Identify which cell holds the provided text, then report its (X, Y) central coordinate. 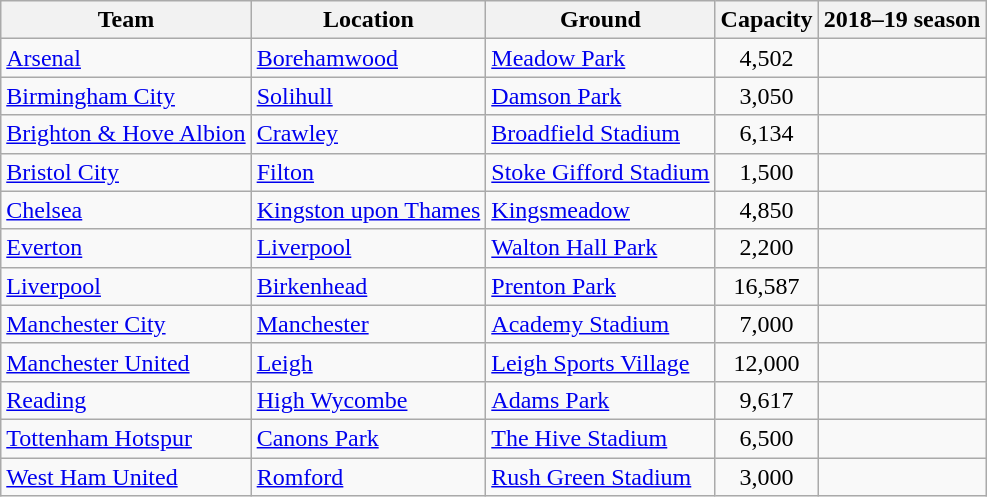
Arsenal (126, 58)
Manchester United (126, 362)
Manchester (368, 324)
The Hive Stadium (600, 438)
Solihull (368, 96)
16,587 (766, 286)
Academy Stadium (600, 324)
Everton (126, 248)
West Ham United (126, 477)
Leigh (368, 362)
Ground (600, 20)
Crawley (368, 134)
6,134 (766, 134)
4,850 (766, 210)
Leigh Sports Village (600, 362)
Broadfield Stadium (600, 134)
Kingsmeadow (600, 210)
Filton (368, 172)
Borehamwood (368, 58)
Rush Green Stadium (600, 477)
Birmingham City (126, 96)
3,050 (766, 96)
Prenton Park (600, 286)
Bristol City (126, 172)
Canons Park (368, 438)
Chelsea (126, 210)
1,500 (766, 172)
4,502 (766, 58)
High Wycombe (368, 400)
Team (126, 20)
2018–19 season (902, 20)
Reading (126, 400)
2,200 (766, 248)
Romford (368, 477)
Damson Park (600, 96)
Manchester City (126, 324)
6,500 (766, 438)
Meadow Park (600, 58)
3,000 (766, 477)
12,000 (766, 362)
Birkenhead (368, 286)
Walton Hall Park (600, 248)
Tottenham Hotspur (126, 438)
Kingston upon Thames (368, 210)
7,000 (766, 324)
Stoke Gifford Stadium (600, 172)
Brighton & Hove Albion (126, 134)
Capacity (766, 20)
9,617 (766, 400)
Adams Park (600, 400)
Location (368, 20)
